For the text-containing cell, return its midpoint in (x, y) coordinate format. 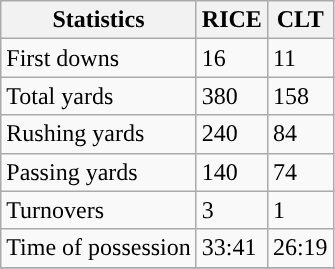
33:41 (232, 248)
Turnovers (99, 210)
26:19 (300, 248)
1 (300, 210)
Statistics (99, 20)
Total yards (99, 96)
CLT (300, 20)
Rushing yards (99, 134)
140 (232, 172)
74 (300, 172)
3 (232, 210)
240 (232, 134)
16 (232, 58)
Time of possession (99, 248)
380 (232, 96)
158 (300, 96)
First downs (99, 58)
11 (300, 58)
RICE (232, 20)
Passing yards (99, 172)
84 (300, 134)
